Scan for the cell matching the given text and deliver its (X, Y) coordinate at center. 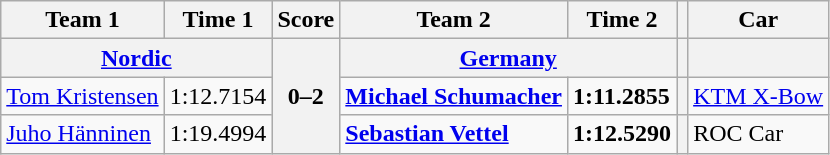
Time 2 (622, 20)
Sebastian Vettel (454, 134)
Germany (508, 58)
Team 2 (454, 20)
1:12.7154 (218, 96)
Juho Hänninen (82, 134)
KTM X-Bow (758, 96)
Time 1 (218, 20)
0–2 (306, 96)
Team 1 (82, 20)
1:11.2855 (622, 96)
Nordic (136, 58)
Score (306, 20)
ROC Car (758, 134)
Michael Schumacher (454, 96)
Car (758, 20)
Tom Kristensen (82, 96)
1:12.5290 (622, 134)
1:19.4994 (218, 134)
